For the text-containing cell, return its midpoint in [X, Y] coordinate format. 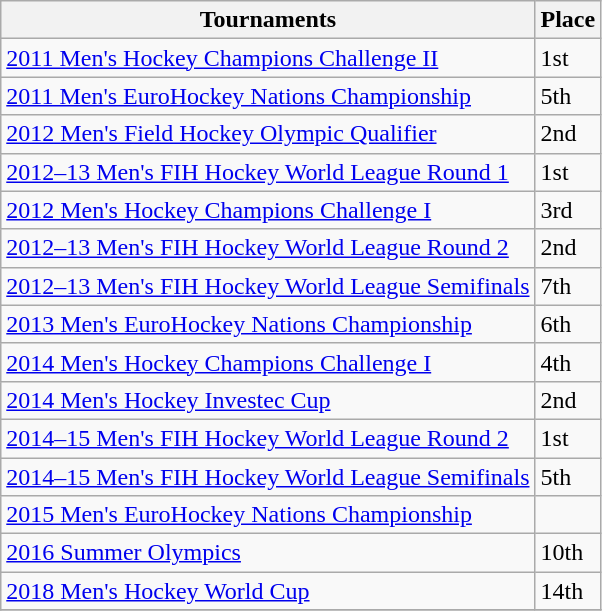
2015 Men's EuroHockey Nations Championship [268, 515]
2014–15 Men's FIH Hockey World League Semifinals [268, 477]
7th [568, 286]
3rd [568, 210]
2018 Men's Hockey World Cup [268, 591]
2013 Men's EuroHockey Nations Championship [268, 324]
Place [568, 20]
Tournaments [268, 20]
2014–15 Men's FIH Hockey World League Round 2 [268, 438]
2012–13 Men's FIH Hockey World League Round 2 [268, 248]
2011 Men's EuroHockey Nations Championship [268, 96]
2014 Men's Hockey Investec Cup [268, 400]
2011 Men's Hockey Champions Challenge II [268, 58]
2012 Men's Field Hockey Olympic Qualifier [268, 134]
6th [568, 324]
10th [568, 553]
2014 Men's Hockey Champions Challenge I [268, 362]
14th [568, 591]
2016 Summer Olympics [268, 553]
4th [568, 362]
2012–13 Men's FIH Hockey World League Semifinals [268, 286]
2012–13 Men's FIH Hockey World League Round 1 [268, 172]
2012 Men's Hockey Champions Challenge I [268, 210]
